Output the [X, Y] coordinate of the center of the cell containing the given text.  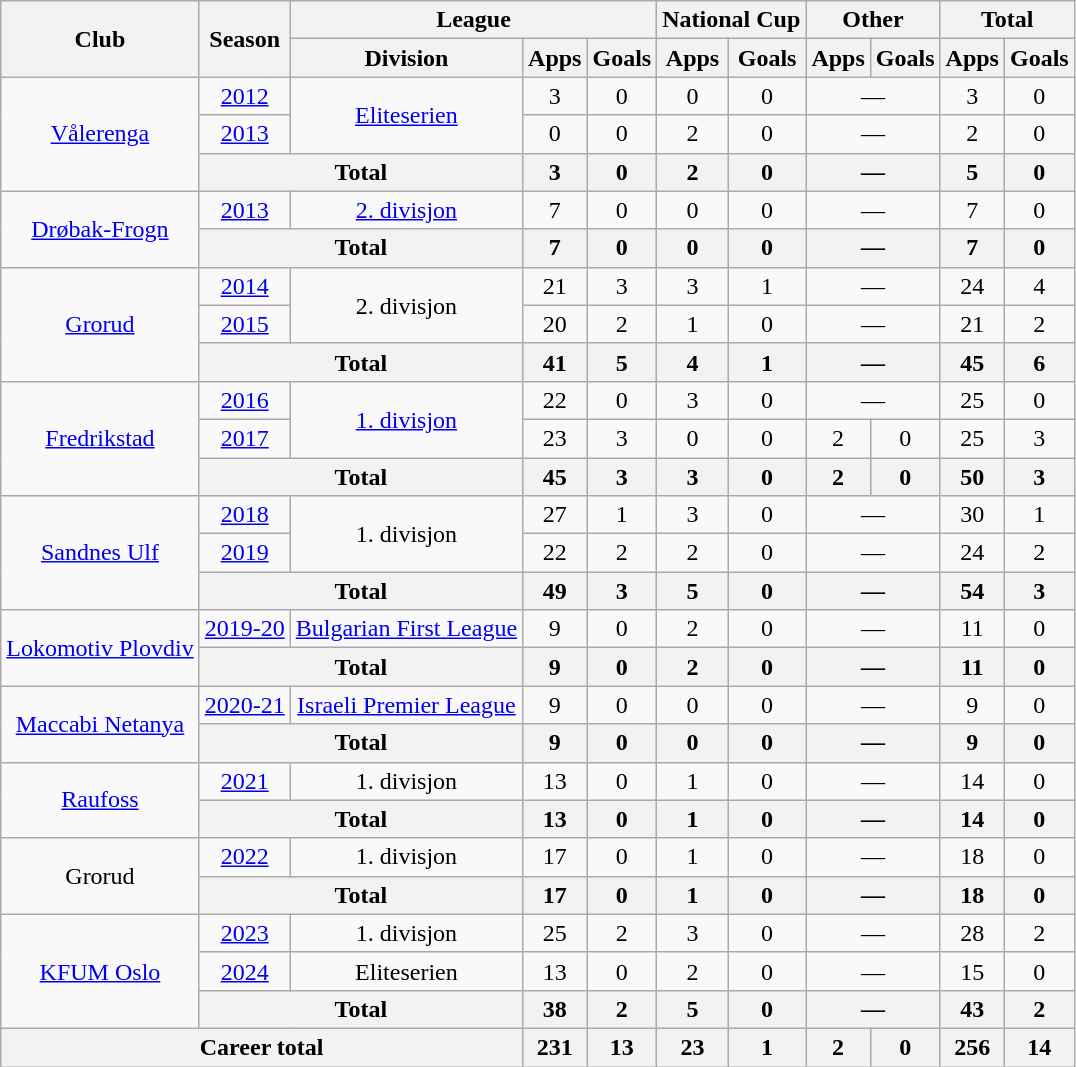
2016 [244, 400]
Fredrikstad [100, 438]
Drøbak-Frogn [100, 229]
256 [972, 1047]
Club [100, 39]
2024 [244, 971]
2019 [244, 553]
Sandnes Ulf [100, 553]
2020-21 [244, 705]
2023 [244, 933]
2017 [244, 438]
Career total [262, 1047]
2014 [244, 286]
2015 [244, 324]
Raufoss [100, 800]
38 [555, 1009]
Season [244, 39]
KFUM Oslo [100, 971]
Division [406, 58]
27 [555, 515]
20 [555, 324]
2021 [244, 781]
Lokomotiv Plovdiv [100, 648]
43 [972, 1009]
Maccabi Netanya [100, 724]
50 [972, 477]
2022 [244, 857]
231 [555, 1047]
54 [972, 591]
28 [972, 933]
2019-20 [244, 629]
6 [1039, 362]
15 [972, 971]
49 [555, 591]
Bulgarian First League [406, 629]
2012 [244, 96]
National Cup [732, 20]
League [474, 20]
Other [873, 20]
Vålerenga [100, 134]
41 [555, 362]
Israeli Premier League [406, 705]
2018 [244, 515]
30 [972, 515]
